From the cell containing the given text, extract its center point as (x, y) coordinate. 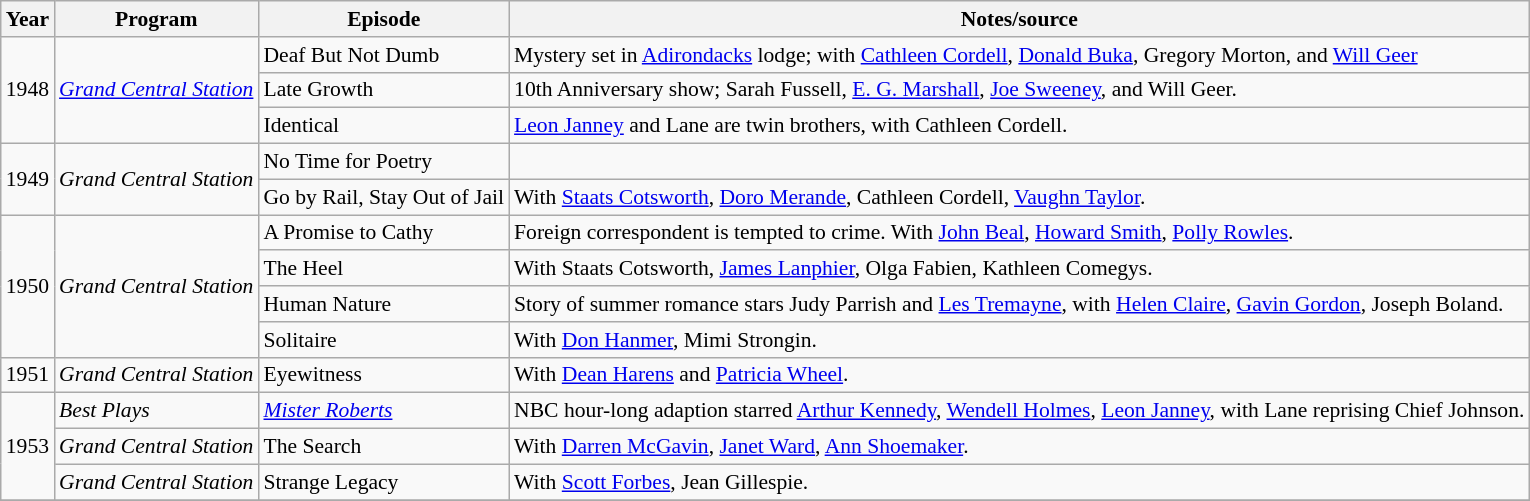
Mystery set in Adirondacks lodge; with Cathleen Cordell, Donald Buka, Gregory Morton, and Will Geer (1019, 55)
The Heel (384, 269)
The Search (384, 447)
Mister Roberts (384, 411)
10th Anniversary show; Sarah Fussell, E. G. Marshall, Joe Sweeney, and Will Geer. (1019, 90)
With Don Hanmer, Mimi Strongin. (1019, 340)
Go by Rail, Stay Out of Jail (384, 197)
Best Plays (156, 411)
Story of summer romance stars Judy Parrish and Les Tremayne, with Helen Claire, Gavin Gordon, Joseph Boland. (1019, 304)
Identical (384, 126)
Strange Legacy (384, 482)
With Staats Cotsworth, James Lanphier, Olga Fabien, Kathleen Comegys. (1019, 269)
No Time for Poetry (384, 162)
1949 (28, 180)
Notes/source (1019, 19)
1948 (28, 90)
Human Nature (384, 304)
NBC hour-long adaption starred Arthur Kennedy, Wendell Holmes, Leon Janney, with Lane reprising Chief Johnson. (1019, 411)
With Scott Forbes, Jean Gillespie. (1019, 482)
Solitaire (384, 340)
Eyewitness (384, 375)
Late Growth (384, 90)
1951 (28, 375)
1953 (28, 446)
With Staats Cotsworth, Doro Merande, Cathleen Cordell, Vaughn Taylor. (1019, 197)
Foreign correspondent is tempted to crime. With John Beal, Howard Smith, Polly Rowles. (1019, 233)
A Promise to Cathy (384, 233)
Program (156, 19)
Deaf But Not Dumb (384, 55)
Episode (384, 19)
With Darren McGavin, Janet Ward, Ann Shoemaker. (1019, 447)
Leon Janney and Lane are twin brothers, with Cathleen Cordell. (1019, 126)
1950 (28, 286)
With Dean Harens and Patricia Wheel. (1019, 375)
Year (28, 19)
